Capture the cell that displays the provided text and extract its (X, Y) central coordinate. 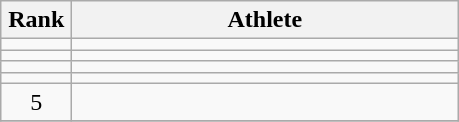
Athlete (265, 20)
Rank (36, 20)
5 (36, 102)
